Detect which cell encompasses the target text, then output its (X, Y) center coordinate. 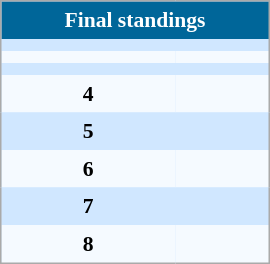
8 (88, 244)
Final standings (135, 20)
5 (88, 131)
7 (88, 207)
4 (88, 94)
6 (88, 169)
